Search for the cell housing the specified text and yield its (X, Y) center coordinate. 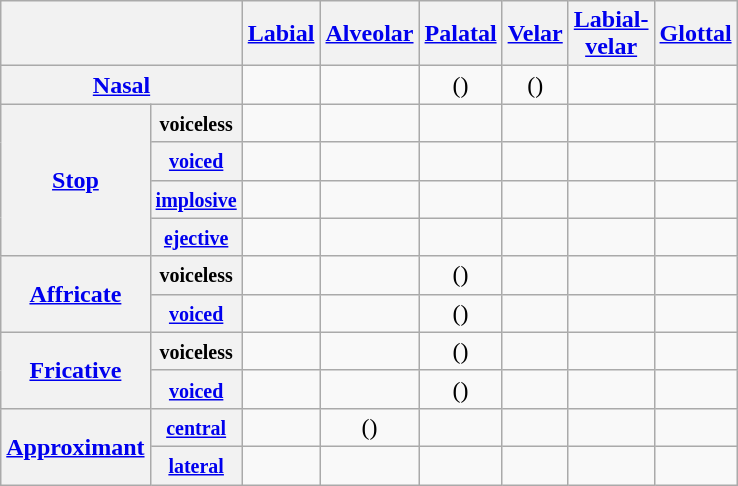
Labial (281, 34)
Stop (76, 180)
implosive (196, 199)
Fricative (76, 370)
Approximant (76, 446)
ejective (196, 237)
Palatal (460, 34)
Labial-velar (611, 34)
central (196, 427)
Alveolar (370, 34)
Affricate (76, 294)
Nasal (122, 85)
Velar (535, 34)
lateral (196, 465)
Glottal (696, 34)
